Pinpoint the cell where the given text exists, returning its (x, y) midpoint coordinate. 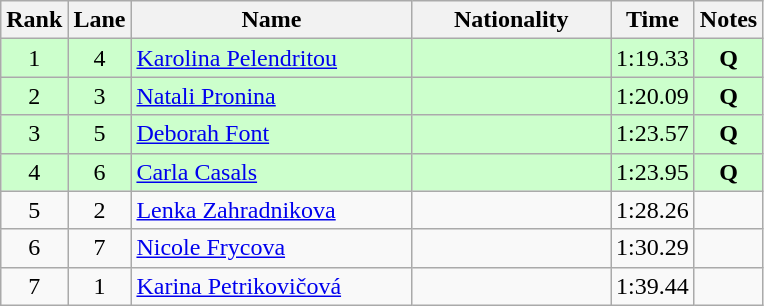
Rank (34, 20)
Carla Casals (272, 172)
Deborah Font (272, 134)
Notes (728, 20)
1:39.44 (653, 286)
Karina Petrikovičová (272, 286)
Name (272, 20)
Time (653, 20)
Lane (100, 20)
1:23.57 (653, 134)
Nicole Frycova (272, 248)
Karolina Pelendritou (272, 58)
Lenka Zahradnikova (272, 210)
1:19.33 (653, 58)
Nationality (512, 20)
1:28.26 (653, 210)
1:20.09 (653, 96)
Natali Pronina (272, 96)
1:23.95 (653, 172)
1:30.29 (653, 248)
